Capture the cell that displays the provided text and extract its (X, Y) central coordinate. 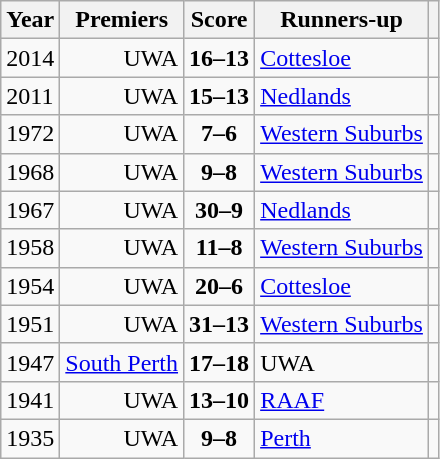
1941 (30, 400)
7–6 (220, 134)
13–10 (220, 400)
1935 (30, 438)
1968 (30, 172)
2014 (30, 58)
Premiers (122, 20)
15–13 (220, 96)
17–18 (220, 362)
RAAF (342, 400)
1972 (30, 134)
Perth (342, 438)
31–13 (220, 324)
Score (220, 20)
1954 (30, 286)
1951 (30, 324)
South Perth (122, 362)
1958 (30, 248)
20–6 (220, 286)
11–8 (220, 248)
Runners-up (342, 20)
1947 (30, 362)
1967 (30, 210)
2011 (30, 96)
30–9 (220, 210)
Year (30, 20)
16–13 (220, 58)
